Determine the (x, y) coordinate at the center of the cell enclosing the given text.  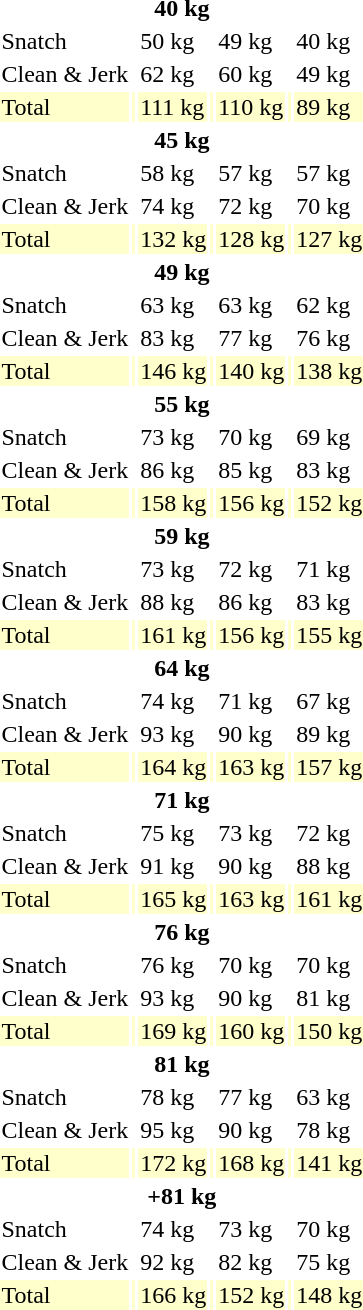
71 kg (252, 701)
92 kg (174, 1262)
110 kg (252, 107)
152 kg (252, 1295)
49 kg (252, 41)
161 kg (174, 635)
165 kg (174, 899)
60 kg (252, 74)
95 kg (174, 1130)
111 kg (174, 107)
75 kg (174, 833)
169 kg (174, 1031)
132 kg (174, 239)
160 kg (252, 1031)
172 kg (174, 1163)
166 kg (174, 1295)
76 kg (174, 965)
128 kg (252, 239)
62 kg (174, 74)
83 kg (174, 338)
168 kg (252, 1163)
140 kg (252, 371)
164 kg (174, 767)
91 kg (174, 866)
78 kg (174, 1097)
50 kg (174, 41)
82 kg (252, 1262)
85 kg (252, 470)
158 kg (174, 503)
57 kg (252, 173)
58 kg (174, 173)
146 kg (174, 371)
88 kg (174, 602)
